Locate the cell with the specified text and output its (x, y) center coordinate. 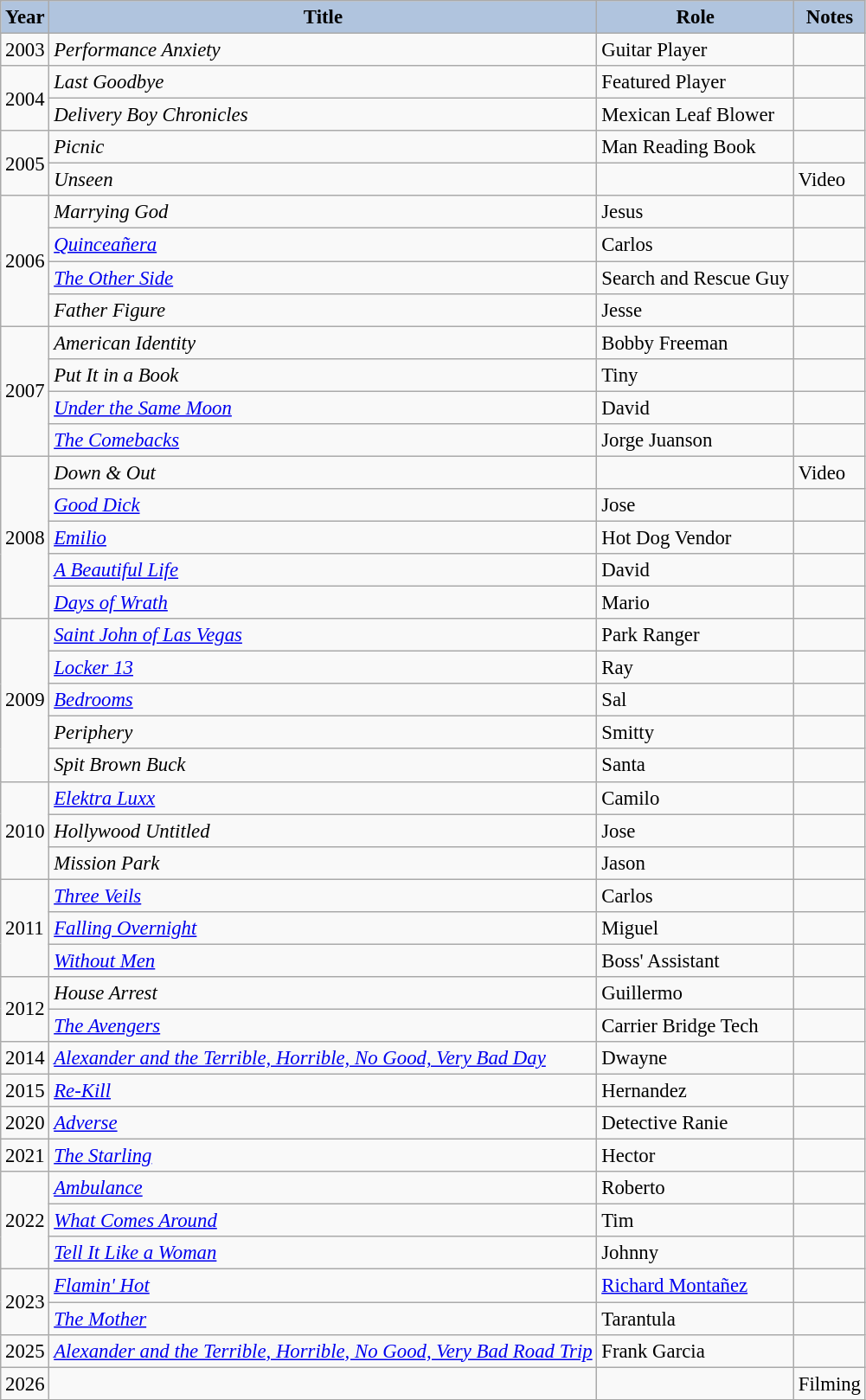
Hector (696, 1156)
Performance Anxiety (324, 50)
Featured Player (696, 82)
Flamin' Hot (324, 1286)
Dwayne (696, 1058)
Frank Garcia (696, 1351)
Emilio (324, 537)
Bedrooms (324, 700)
Without Men (324, 960)
Sal (696, 700)
2015 (25, 1091)
Richard Montañez (696, 1286)
Locker 13 (324, 668)
Tiny (696, 375)
Days of Wrath (324, 603)
2026 (25, 1384)
Unseen (324, 180)
Year (25, 17)
2004 (25, 99)
Detective Ranie (696, 1123)
Hernandez (696, 1091)
Put It in a Book (324, 375)
Santa (696, 766)
Roberto (696, 1188)
The Avengers (324, 1025)
Jorge Juanson (696, 440)
Mission Park (324, 863)
Mexican Leaf Blower (696, 115)
Father Figure (324, 310)
Quinceañera (324, 245)
The Starling (324, 1156)
Spit Brown Buck (324, 766)
2025 (25, 1351)
2007 (25, 391)
Guitar Player (696, 50)
2009 (25, 700)
Camilo (696, 798)
The Other Side (324, 278)
Adverse (324, 1123)
Under the Same Moon (324, 408)
Re-Kill (324, 1091)
Smitty (696, 733)
Picnic (324, 147)
Jesse (696, 310)
Title (324, 17)
2008 (25, 537)
Hollywood Untitled (324, 831)
Three Veils (324, 896)
2022 (25, 1220)
Search and Rescue Guy (696, 278)
House Arrest (324, 993)
2010 (25, 831)
The Comebacks (324, 440)
Role (696, 17)
Hot Dog Vendor (696, 537)
A Beautiful Life (324, 570)
2012 (25, 1009)
2021 (25, 1156)
Bobby Freeman (696, 343)
The Mother (324, 1319)
Boss' Assistant (696, 960)
Filming (831, 1384)
Man Reading Book (696, 147)
Jason (696, 863)
Elektra Luxx (324, 798)
2005 (25, 163)
Carrier Bridge Tech (696, 1025)
Falling Overnight (324, 928)
Marrying God (324, 212)
Alexander and the Terrible, Horrible, No Good, Very Bad Road Trip (324, 1351)
2014 (25, 1058)
2011 (25, 928)
Tell It Like a Woman (324, 1254)
Saint John of Las Vegas (324, 635)
Tarantula (696, 1319)
2006 (25, 260)
Tim (696, 1221)
Notes (831, 17)
Alexander and the Terrible, Horrible, No Good, Very Bad Day (324, 1058)
Park Ranger (696, 635)
Jesus (696, 212)
Guillermo (696, 993)
Ambulance (324, 1188)
Periphery (324, 733)
What Comes Around (324, 1221)
Ray (696, 668)
2020 (25, 1123)
Johnny (696, 1254)
Down & Out (324, 472)
Last Goodbye (324, 82)
American Identity (324, 343)
Delivery Boy Chronicles (324, 115)
Miguel (696, 928)
Good Dick (324, 505)
2003 (25, 50)
2023 (25, 1301)
Mario (696, 603)
